Output the (x, y) coordinate of the center of the cell containing the given text.  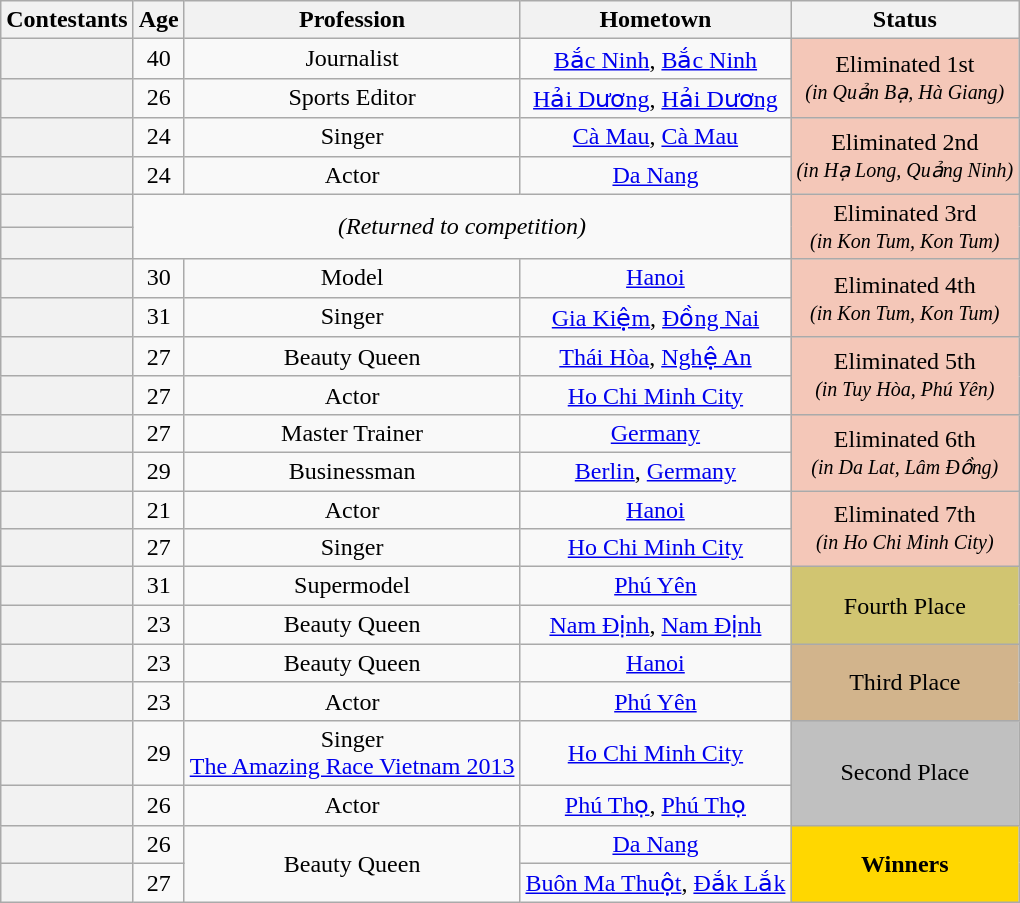
Eliminated 2nd(in Hạ Long, Quảng Ninh) (905, 156)
Cà Mau, Cà Mau (656, 137)
Gia Kiệm, Đồng Nai (656, 317)
21 (158, 509)
Thái Hòa, Nghệ An (656, 357)
Age (158, 20)
SingerThe Amazing Race Vietnam 2013 (352, 752)
Nam Định, Nam Định (656, 625)
Sports Editor (352, 98)
Bắc Ninh, Bắc Ninh (656, 59)
Fourth Place (905, 606)
Eliminated 4th(in Kon Tum, Kon Tum) (905, 298)
Contestants (67, 20)
Phú Thọ, Phú Thọ (656, 805)
Hometown (656, 20)
Buôn Ma Thuột, Đắk Lắk (656, 883)
Master Trainer (352, 433)
(Returned to competition) (462, 226)
Journalist (352, 59)
Eliminated 5th(in Tuy Hòa, Phú Yên) (905, 376)
Model (352, 278)
30 (158, 278)
Eliminated 6th(in Da Lat, Lâm Đồng) (905, 452)
Eliminated 7th(in Ho Chi Minh City) (905, 528)
40 (158, 59)
Winners (905, 864)
Berlin, Germany (656, 471)
Businessman (352, 471)
Eliminated 3rd(in Kon Tum, Kon Tum) (905, 226)
Hải Dương, Hải Dương (656, 98)
Second Place (905, 772)
Status (905, 20)
Supermodel (352, 586)
Germany (656, 433)
Profession (352, 20)
Eliminated 1st(in Quản Bạ, Hà Giang) (905, 78)
Third Place (905, 682)
